Scan for the cell matching the given text and deliver its (X, Y) coordinate at center. 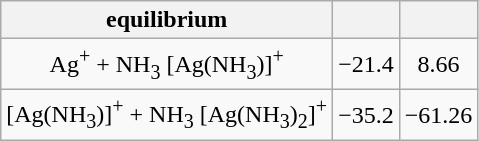
Ag+ + NH3 [Ag(NH3)]+ (167, 64)
equilibrium (167, 20)
8.66 (438, 64)
[Ag(NH3)]+ + NH3 [Ag(NH3)2]+ (167, 116)
−61.26 (438, 116)
−21.4 (366, 64)
−35.2 (366, 116)
